For the text-containing cell, return its midpoint in [X, Y] coordinate format. 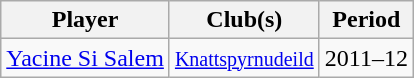
Period [366, 20]
Player [86, 20]
Yacine Si Salem [86, 58]
Knattspyrnudeild [244, 58]
2011–12 [366, 58]
Club(s) [244, 20]
